Provide the [x, y] coordinate of the cell's center where the given text is located.  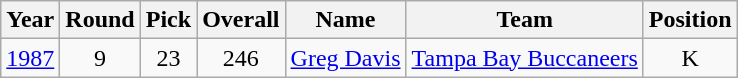
Position [690, 20]
Tampa Bay Buccaneers [524, 58]
Pick [168, 20]
Year [30, 20]
Greg Davis [346, 58]
1987 [30, 58]
9 [100, 58]
23 [168, 58]
Overall [241, 20]
246 [241, 58]
Team [524, 20]
K [690, 58]
Name [346, 20]
Round [100, 20]
